Return the [X, Y] coordinate for the center point of the cell that contains the specified text.  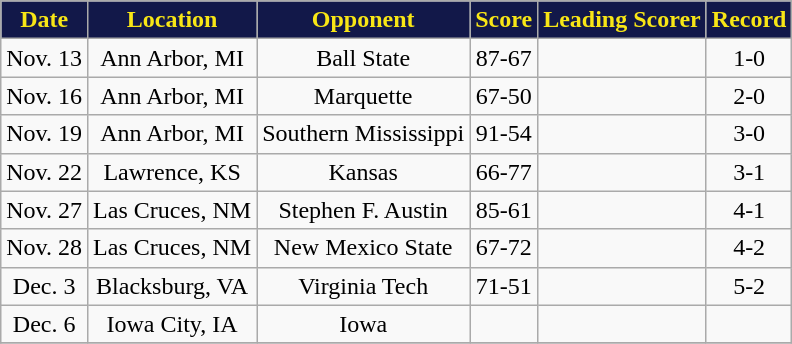
Nov. 27 [44, 210]
Score [504, 20]
Lawrence, KS [172, 172]
Nov. 19 [44, 134]
Stephen F. Austin [364, 210]
67-50 [504, 96]
4-2 [749, 248]
Blacksburg, VA [172, 286]
2-0 [749, 96]
3-0 [749, 134]
Record [749, 20]
Dec. 6 [44, 324]
Date [44, 20]
Nov. 13 [44, 58]
Nov. 16 [44, 96]
87-67 [504, 58]
Leading Scorer [622, 20]
New Mexico State [364, 248]
Iowa [364, 324]
Southern Mississippi [364, 134]
Iowa City, IA [172, 324]
Marquette [364, 96]
91-54 [504, 134]
4-1 [749, 210]
66-77 [504, 172]
3-1 [749, 172]
Location [172, 20]
5-2 [749, 286]
Dec. 3 [44, 286]
Virginia Tech [364, 286]
71-51 [504, 286]
1-0 [749, 58]
Nov. 22 [44, 172]
85-61 [504, 210]
Nov. 28 [44, 248]
Ball State [364, 58]
67-72 [504, 248]
Kansas [364, 172]
Opponent [364, 20]
